Detect which cell encompasses the target text, then output its [X, Y] center coordinate. 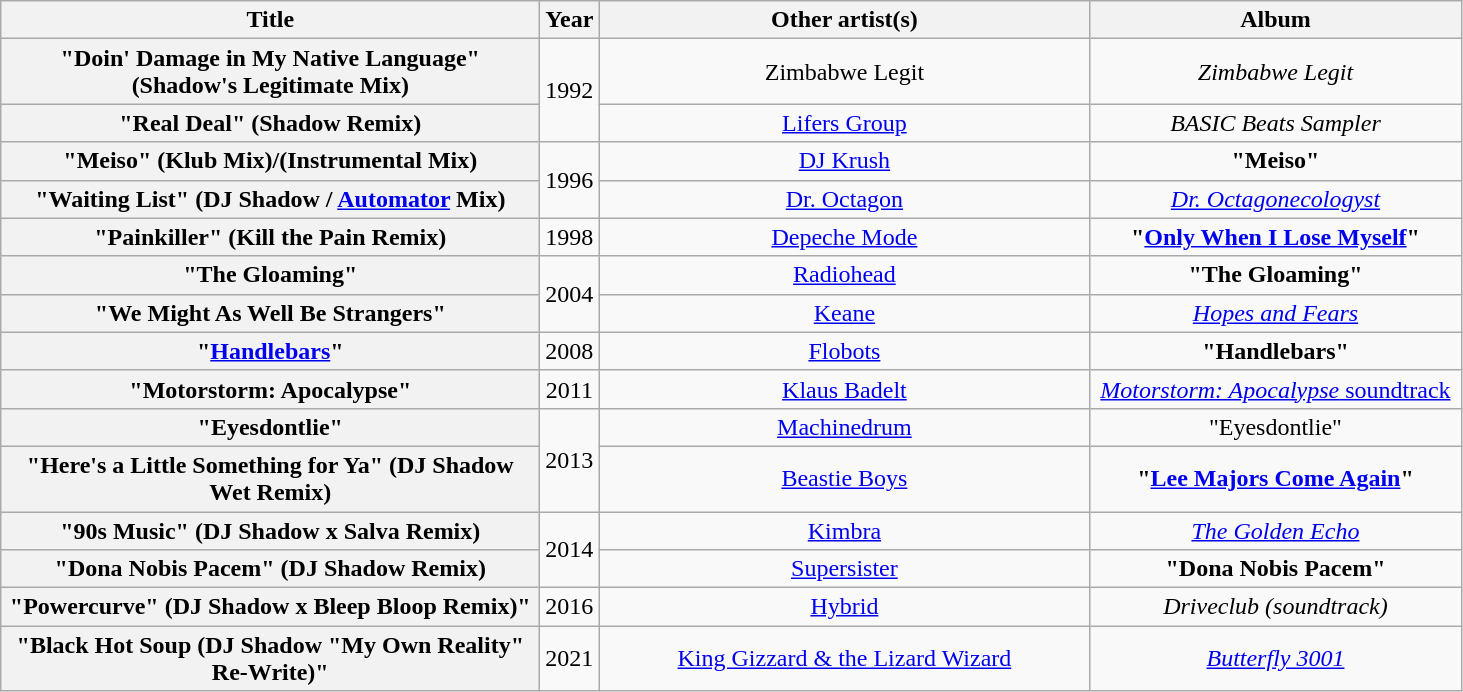
2013 [570, 460]
2008 [570, 351]
"Painkiller" (Kill the Pain Remix) [270, 237]
"Motorstorm: Apocalypse" [270, 389]
"Dona Nobis Pacem" (DJ Shadow Remix) [270, 569]
"Doin' Damage in My Native Language" (Shadow's Legitimate Mix) [270, 72]
1998 [570, 237]
Klaus Badelt [844, 389]
Hybrid [844, 607]
Depeche Mode [844, 237]
Supersister [844, 569]
Butterfly 3001 [1276, 658]
The Golden Echo [1276, 531]
"Meiso" [1276, 161]
"Here's a Little Something for Ya" (DJ Shadow Wet Remix) [270, 478]
2014 [570, 550]
1992 [570, 90]
Hopes and Fears [1276, 313]
Album [1276, 20]
Year [570, 20]
"Dona Nobis Pacem" [1276, 569]
1996 [570, 180]
Beastie Boys [844, 478]
Motorstorm: Apocalypse soundtrack [1276, 389]
Machinedrum [844, 427]
"We Might As Well Be Strangers" [270, 313]
Other artist(s) [844, 20]
Lifers Group [844, 123]
Driveclub (soundtrack) [1276, 607]
Title [270, 20]
"Only When I Lose Myself" [1276, 237]
Radiohead [844, 275]
2016 [570, 607]
"Waiting List" (DJ Shadow / Automator Mix) [270, 199]
"Powercurve" (DJ Shadow x Bleep Bloop Remix)" [270, 607]
DJ Krush [844, 161]
2011 [570, 389]
King Gizzard & the Lizard Wizard [844, 658]
Dr. Octagon [844, 199]
Dr. Octagonecologyst [1276, 199]
Kimbra [844, 531]
"Meiso" (Klub Mix)/(Instrumental Mix) [270, 161]
Keane [844, 313]
Flobots [844, 351]
BASIC Beats Sampler [1276, 123]
"Lee Majors Come Again" [1276, 478]
"90s Music" (DJ Shadow x Salva Remix) [270, 531]
"Real Deal" (Shadow Remix) [270, 123]
2021 [570, 658]
2004 [570, 294]
"Black Hot Soup (DJ Shadow "My Own Reality" Re-Write)" [270, 658]
